From the cell containing the given text, extract its center point as (X, Y) coordinate. 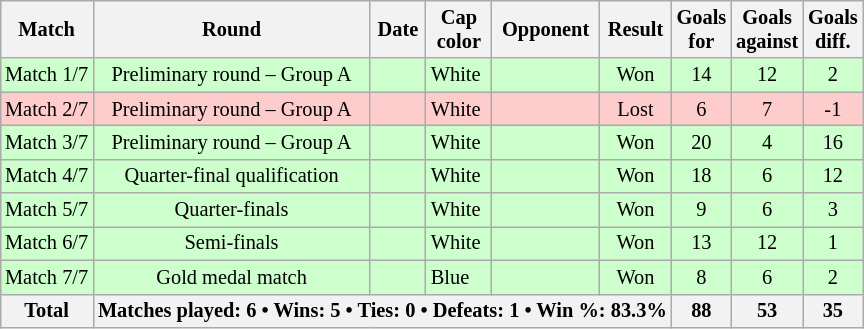
35 (833, 311)
Match (46, 29)
88 (702, 311)
Match 2/7 (46, 109)
Match 5/7 (46, 210)
1 (833, 243)
Result (635, 29)
53 (767, 311)
Date (398, 29)
Match 1/7 (46, 75)
Matches played: 6 • Wins: 5 • Ties: 0 • Defeats: 1 • Win %: 83.3% (382, 311)
Total (46, 311)
14 (702, 75)
16 (833, 142)
3 (833, 210)
Blue (459, 277)
Quarter-final qualification (232, 176)
8 (702, 277)
Lost (635, 109)
18 (702, 176)
Match 3/7 (46, 142)
Match 4/7 (46, 176)
13 (702, 243)
Goalsdiff. (833, 29)
7 (767, 109)
Semi-finals (232, 243)
4 (767, 142)
20 (702, 142)
Gold medal match (232, 277)
Match 7/7 (46, 277)
Match 6/7 (46, 243)
-1 (833, 109)
Capcolor (459, 29)
Round (232, 29)
9 (702, 210)
Opponent (546, 29)
Quarter-finals (232, 210)
Goalsagainst (767, 29)
Goalsfor (702, 29)
